Return [x, y] of the center of cell containing provided text 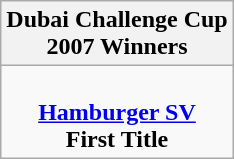
Hamburger SVFirst Title [117, 112]
Dubai Challenge Cup2007 Winners [117, 34]
